Detect which cell encompasses the target text, then output its (X, Y) center coordinate. 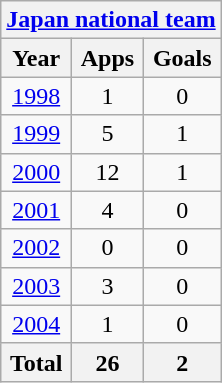
Total (36, 362)
12 (108, 172)
2001 (36, 210)
3 (108, 286)
Year (36, 58)
2003 (36, 286)
2 (182, 362)
2000 (36, 172)
1999 (36, 134)
1998 (36, 96)
Goals (182, 58)
2004 (36, 324)
26 (108, 362)
5 (108, 134)
2002 (36, 248)
Japan national team (111, 20)
Apps (108, 58)
4 (108, 210)
